Detect which cell encompasses the target text, then output its [x, y] center coordinate. 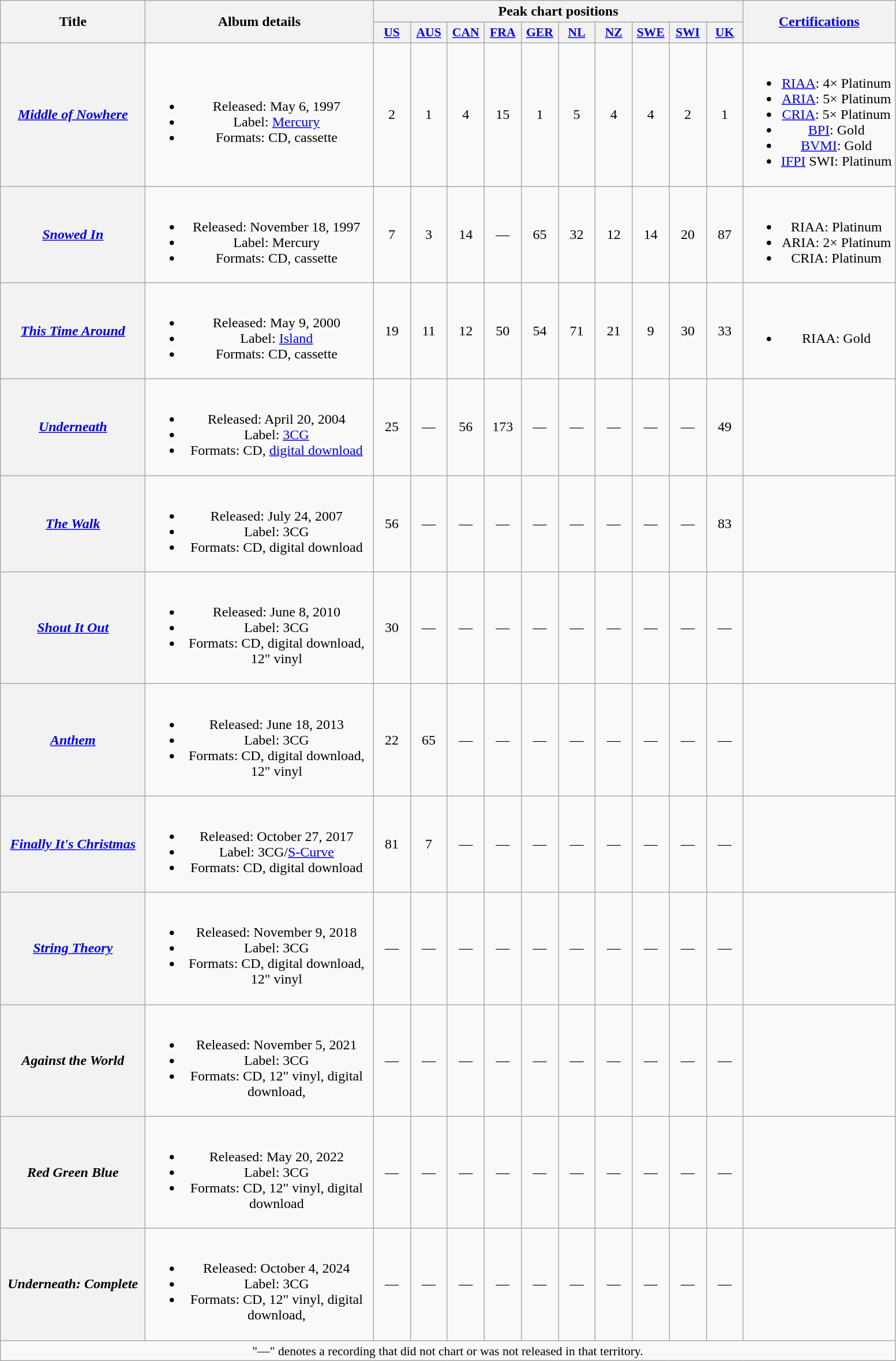
173 [503, 427]
This Time Around [73, 331]
Released: July 24, 2007Label: 3CGFormats: CD, digital download [260, 524]
22 [392, 740]
Anthem [73, 740]
RIAA: Gold [819, 331]
Shout It Out [73, 628]
33 [725, 331]
Released: May 9, 2000Label: IslandFormats: CD, cassette [260, 331]
FRA [503, 33]
71 [577, 331]
Released: May 20, 2022Label: 3CGFormats: CD, 12" vinyl, digital download [260, 1172]
RIAA: PlatinumARIA: 2× PlatinumCRIA: Platinum [819, 234]
RIAA: 4× PlatinumARIA: 5× PlatinumCRIA: 5× PlatinumBPI: GoldBVMI: GoldIFPI SWI: Platinum [819, 114]
Underneath: Complete [73, 1284]
"—" denotes a recording that did not chart or was not released in that territory. [448, 1351]
3 [429, 234]
49 [725, 427]
Released: November 9, 2018Label: 3CGFormats: CD, digital download, 12" vinyl [260, 948]
Released: November 5, 2021Label: 3CGFormats: CD, 12" vinyl, digital download, [260, 1060]
83 [725, 524]
19 [392, 331]
Title [73, 22]
Released: April 20, 2004Label: 3CGFormats: CD, digital download [260, 427]
15 [503, 114]
SWE [651, 33]
Red Green Blue [73, 1172]
GER [539, 33]
50 [503, 331]
Released: June 8, 2010Label: 3CGFormats: CD, digital download, 12" vinyl [260, 628]
AUS [429, 33]
Released: November 18, 1997Label: MercuryFormats: CD, cassette [260, 234]
Against the World [73, 1060]
81 [392, 844]
54 [539, 331]
Underneath [73, 427]
UK [725, 33]
SWI [688, 33]
Peak chart positions [558, 12]
9 [651, 331]
11 [429, 331]
CAN [466, 33]
25 [392, 427]
Finally It's Christmas [73, 844]
The Walk [73, 524]
US [392, 33]
87 [725, 234]
Released: May 6, 1997Label: MercuryFormats: CD, cassette [260, 114]
Released: June 18, 2013Label: 3CGFormats: CD, digital download, 12" vinyl [260, 740]
Certifications [819, 22]
Released: October 4, 2024Label: 3CGFormats: CD, 12" vinyl, digital download, [260, 1284]
String Theory [73, 948]
5 [577, 114]
32 [577, 234]
Released: October 27, 2017Label: 3CG/S-CurveFormats: CD, digital download [260, 844]
NZ [614, 33]
NL [577, 33]
Snowed In [73, 234]
Album details [260, 22]
21 [614, 331]
20 [688, 234]
Middle of Nowhere [73, 114]
